Pinpoint the cell where the given text exists, returning its [x, y] midpoint coordinate. 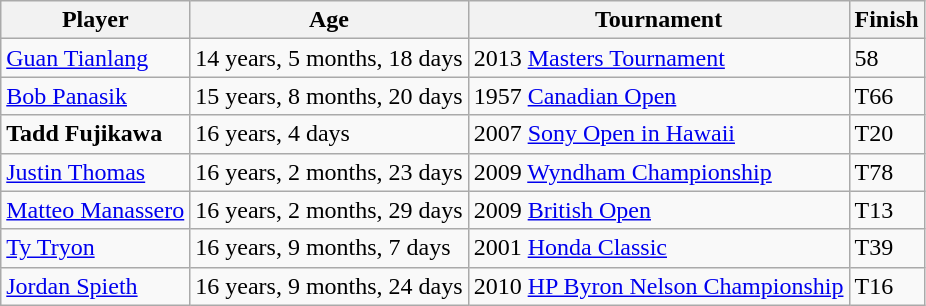
16 years, 9 months, 7 days [329, 248]
2013 Masters Tournament [658, 58]
2009 British Open [658, 210]
16 years, 4 days [329, 134]
2001 Honda Classic [658, 248]
Ty Tryon [96, 248]
Guan Tianlang [96, 58]
Player [96, 20]
1957 Canadian Open [658, 96]
Tadd Fujikawa [96, 134]
15 years, 8 months, 20 days [329, 96]
T78 [886, 172]
Justin Thomas [96, 172]
T20 [886, 134]
2010 HP Byron Nelson Championship [658, 286]
Age [329, 20]
14 years, 5 months, 18 days [329, 58]
2009 Wyndham Championship [658, 172]
16 years, 2 months, 29 days [329, 210]
Jordan Spieth [96, 286]
Matteo Manassero [96, 210]
T66 [886, 96]
T39 [886, 248]
T13 [886, 210]
Bob Panasik [96, 96]
Finish [886, 20]
16 years, 2 months, 23 days [329, 172]
58 [886, 58]
T16 [886, 286]
Tournament [658, 20]
16 years, 9 months, 24 days [329, 286]
2007 Sony Open in Hawaii [658, 134]
